Extract the (X, Y) coordinate from the center of the cell holding the provided text.  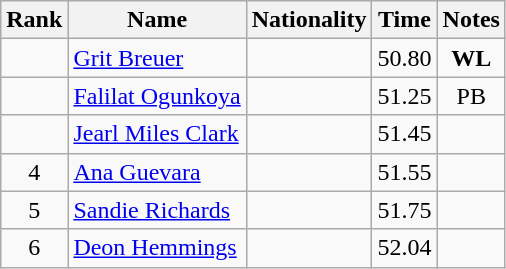
51.25 (404, 96)
5 (34, 210)
WL (471, 58)
51.55 (404, 172)
Nationality (309, 20)
Rank (34, 20)
Sandie Richards (157, 210)
Jearl Miles Clark (157, 134)
Name (157, 20)
Ana Guevara (157, 172)
51.75 (404, 210)
4 (34, 172)
Time (404, 20)
Notes (471, 20)
6 (34, 248)
Grit Breuer (157, 58)
Falilat Ogunkoya (157, 96)
PB (471, 96)
51.45 (404, 134)
52.04 (404, 248)
50.80 (404, 58)
Deon Hemmings (157, 248)
